Provide the (x, y) coordinate of the cell's center where the given text is located.  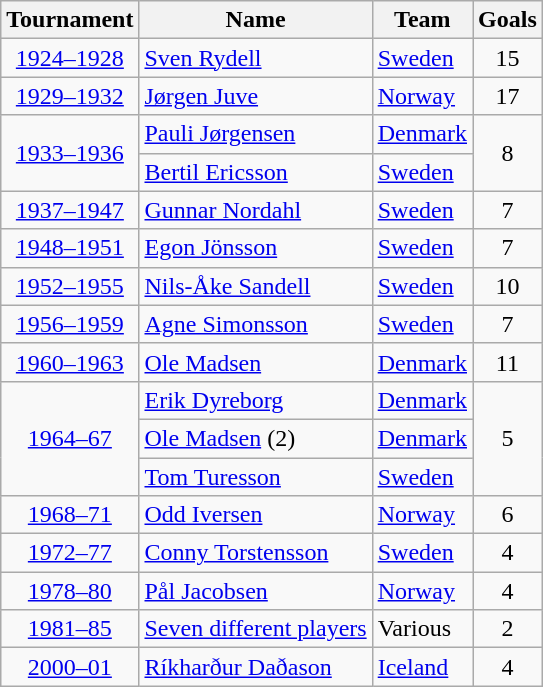
Agne Simonsson (256, 324)
Tom Turesson (256, 477)
Pauli Jørgensen (256, 134)
1924–1928 (70, 58)
Egon Jönsson (256, 248)
Conny Torstensson (256, 553)
1937–1947 (70, 210)
1981–85 (70, 629)
8 (508, 153)
Pål Jacobsen (256, 591)
1933–1936 (70, 153)
Odd Iversen (256, 515)
1960–1963 (70, 362)
Iceland (422, 667)
Jørgen Juve (256, 96)
Team (422, 20)
Tournament (70, 20)
Nils-Åke Sandell (256, 286)
1952–1955 (70, 286)
1964–67 (70, 438)
15 (508, 58)
Name (256, 20)
6 (508, 515)
Erik Dyreborg (256, 400)
Sven Rydell (256, 58)
Goals (508, 20)
Ríkharður Daðason (256, 667)
1972–77 (70, 553)
Ole Madsen (2) (256, 438)
1929–1932 (70, 96)
10 (508, 286)
2 (508, 629)
Various (422, 629)
Ole Madsen (256, 362)
1956–1959 (70, 324)
1978–80 (70, 591)
Bertil Ericsson (256, 172)
17 (508, 96)
11 (508, 362)
2000–01 (70, 667)
Seven different players (256, 629)
1948–1951 (70, 248)
Gunnar Nordahl (256, 210)
1968–71 (70, 515)
5 (508, 438)
